Pinpoint the cell where the given text exists, returning its (x, y) midpoint coordinate. 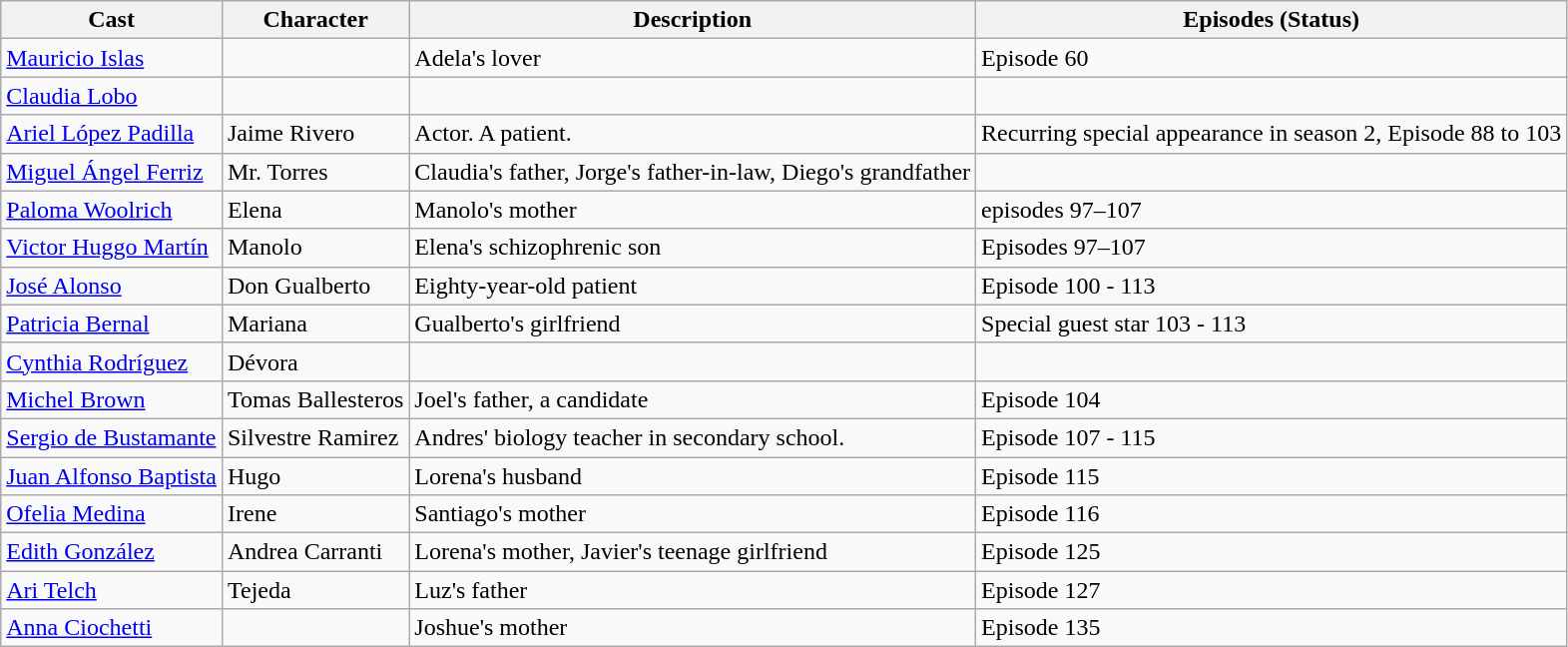
Episode 116 (1272, 514)
Paloma Woolrich (112, 210)
Episodes (Status) (1272, 20)
Jaime Rivero (315, 134)
Edith González (112, 552)
Mariana (315, 323)
Special guest star 103 - 113 (1272, 323)
Episode 127 (1272, 590)
Episode 60 (1272, 58)
Character (315, 20)
Ofelia Medina (112, 514)
Andres' biology teacher in secondary school. (693, 437)
Mauricio Islas (112, 58)
José Alonso (112, 286)
Sergio de Bustamante (112, 437)
Manolo (315, 248)
Michel Brown (112, 399)
Cast (112, 20)
Gualberto's girlfriend (693, 323)
Andrea Carranti (315, 552)
Ari Telch (112, 590)
Eighty-year-old patient (693, 286)
Luz's father (693, 590)
Actor. A patient. (693, 134)
Victor Huggo Martín (112, 248)
Episode 100 - 113 (1272, 286)
Claudia Lobo (112, 96)
Episode 115 (1272, 476)
Cynthia Rodríguez (112, 361)
Episode 107 - 115 (1272, 437)
Silvestre Ramirez (315, 437)
Recurring special appearance in season 2, Episode 88 to 103 (1272, 134)
Lorena's husband (693, 476)
Lorena's mother, Javier's teenage girlfriend (693, 552)
Anna Ciochetti (112, 628)
Adela's lover (693, 58)
Elena (315, 210)
Don Gualberto (315, 286)
Claudia's father, Jorge's father-in-law, Diego's grandfather (693, 172)
episodes 97–107 (1272, 210)
Description (693, 20)
Dévora (315, 361)
Tomas Ballesteros (315, 399)
Manolo's mother (693, 210)
Santiago's mother (693, 514)
Patricia Bernal (112, 323)
Mr. Torres (315, 172)
Miguel Ángel Ferriz (112, 172)
Episode 104 (1272, 399)
Tejeda (315, 590)
Joel's father, a candidate (693, 399)
Ariel López Padilla (112, 134)
Irene (315, 514)
Episode 125 (1272, 552)
Juan Alfonso Baptista (112, 476)
Hugo (315, 476)
Joshue's mother (693, 628)
Elena's schizophrenic son (693, 248)
Episode 135 (1272, 628)
Episodes 97–107 (1272, 248)
